Return (X, Y) of the center of cell containing provided text 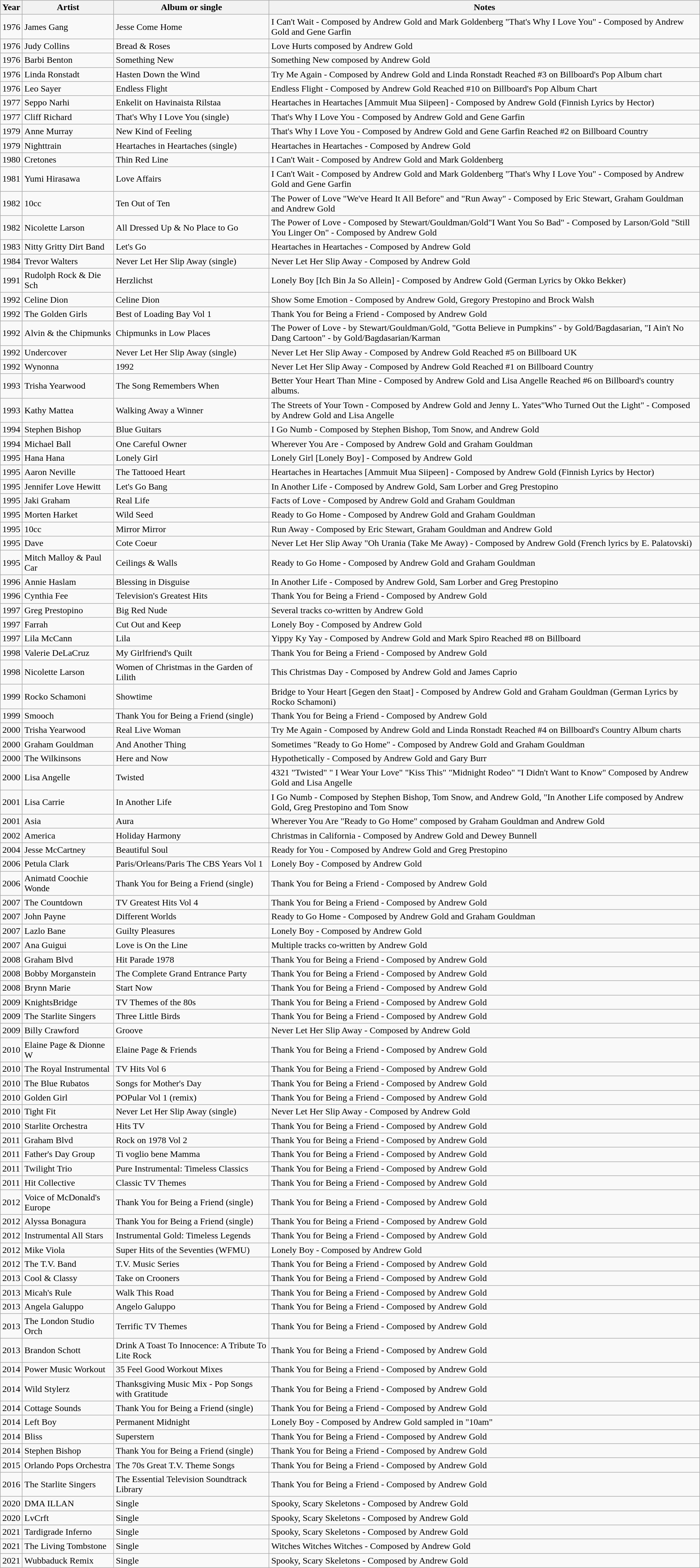
Lonely Boy - Composed by Andrew Gold sampled in "10am" (485, 1422)
Classic TV Themes (191, 1183)
Real Life (191, 501)
Wynonna (68, 367)
Ana Guigui (68, 945)
The London Studio Orch (68, 1326)
2016 (11, 1484)
Yumi Hirasawa (68, 179)
Try Me Again - Composed by Andrew Gold and Linda Ronstadt Reached #4 on Billboard's Country Album charts (485, 730)
Love Hurts composed by Andrew Gold (485, 46)
Orlando Pops Orchestra (68, 1465)
Let's Go Bang (191, 486)
Bridge to Your Heart [Gegen den Staat] - Composed by Andrew Gold and Graham Gouldman (German Lyrics by Rocko Schamoni) (485, 697)
Multiple tracks co-written by Andrew Gold (485, 945)
4321 "Twisted" " I Wear Your Love" "Kiss This" "Midnight Rodeo" "I Didn't Want to Know" Composed by Andrew Gold and Lisa Angelle (485, 778)
Animatd Coochie Wonde (68, 883)
Rock on 1978 Vol 2 (191, 1140)
1981 (11, 179)
Rocko Schamoni (68, 697)
Trevor Walters (68, 261)
Love Affairs (191, 179)
Tardigrade Inferno (68, 1532)
Mike Viola (68, 1250)
And Another Thing (191, 744)
Elaine Page & Friends (191, 1050)
Wubbaduck Remix (68, 1561)
Hypothetically - Composed by Andrew Gold and Gary Burr (485, 759)
Mirror Mirror (191, 529)
Nighttrain (68, 145)
Witches Witches Witches - Composed by Andrew Gold (485, 1546)
Jesse Come Home (191, 27)
Hasten Down the Wind (191, 74)
Big Red Nude (191, 610)
2004 (11, 850)
Voice of McDonald's Europe (68, 1202)
New Kind of Feeling (191, 131)
The Tattooed Heart (191, 472)
Hit Parade 1978 (191, 959)
Bread & Roses (191, 46)
The 70s Great T.V. Theme Songs (191, 1465)
Groove (191, 1031)
Love is On the Line (191, 945)
Kathy Mattea (68, 410)
TV Hits Vol 6 (191, 1069)
Lila McCann (68, 639)
Songs for Mother's Day (191, 1083)
Women of Christmas in the Garden of Lilith (191, 672)
Cut Out and Keep (191, 624)
Instrumental All Stars (68, 1235)
Jaki Graham (68, 501)
Best of Loading Bay Vol 1 (191, 314)
Lisa Carrie (68, 802)
Dave (68, 543)
Chipmunks in Low Places (191, 333)
Blue Guitars (191, 429)
The Golden Girls (68, 314)
James Gang (68, 27)
Lazlo Bane (68, 931)
Better Your Heart Than Mine - Composed by Andrew Gold and Lisa Angelle Reached #6 on Billboard's country albums. (485, 386)
Television's Greatest Hits (191, 596)
Album or single (191, 7)
Linda Ronstadt (68, 74)
Christmas in California - Composed by Andrew Gold and Dewey Bunnell (485, 836)
Try Me Again - Composed by Andrew Gold and Linda Ronstadt Reached #3 on Billboard's Pop Album chart (485, 74)
Ten Out of Ten (191, 203)
Farrah (68, 624)
Something New (191, 60)
The Royal Instrumental (68, 1069)
Hits TV (191, 1126)
TV Themes of the 80s (191, 1002)
Cool & Classy (68, 1278)
The Power of Love - Composed by Stewart/Gouldman/Gold"I Want You So Bad" - Composed by Larson/Gold "Still You Linger On" - Composed by Andrew Gold (485, 228)
Michael Ball (68, 444)
Billy Crawford (68, 1031)
Three Little Birds (191, 1016)
Never Let Her Slip Away - Composed by Andrew Gold Reached #1 on Billboard Country (485, 367)
I Go Numb - Composed by Stephen Bishop, Tom Snow, and Andrew Gold (485, 429)
Something New composed by Andrew Gold (485, 60)
Thin Red Line (191, 160)
Jesse McCartney (68, 850)
LvCrft (68, 1518)
Superstern (191, 1436)
Never Let Her Slip Away "Oh Urania (Take Me Away) - Composed by Andrew Gold (French lyrics by E. Palatovski) (485, 543)
Terrific TV Themes (191, 1326)
Anne Murray (68, 131)
Bliss (68, 1436)
Showtime (191, 697)
Ceilings & Walls (191, 563)
Holiday Harmony (191, 836)
Aaron Neville (68, 472)
Seppo Narhi (68, 103)
Guilty Pleasures (191, 931)
Blessing in Disguise (191, 582)
Run Away - Composed by Eric Stewart, Graham Gouldman and Andrew Gold (485, 529)
Left Boy (68, 1422)
The Countdown (68, 902)
Heartaches in Heartaches (single) (191, 145)
Paris/Orleans/Paris The CBS Years Vol 1 (191, 864)
One Careful Owner (191, 444)
Real Live Woman (191, 730)
Tight Fit (68, 1112)
Judy Collins (68, 46)
Mitch Malloy & Paul Car (68, 563)
Lonely Boy [Ich Bin Ja So Allein] - Composed by Andrew Gold (German Lyrics by Okko Bekker) (485, 280)
Aura (191, 821)
Sometimes "Ready to Go Home" - Composed by Andrew Gold and Graham Gouldman (485, 744)
Lonely Girl [Lonely Boy] - Composed by Andrew Gold (485, 458)
Golden Girl (68, 1098)
DMA ILLAN (68, 1503)
Petula Clark (68, 864)
1980 (11, 160)
Nitty Gritty Dirt Band (68, 247)
1983 (11, 247)
Pure Instrumental: Timeless Classics (191, 1169)
That's Why I Love You (single) (191, 117)
Start Now (191, 988)
Super Hits of the Seventies (WFMU) (191, 1250)
Rudolph Rock & Die Sch (68, 280)
Jennifer Love Hewitt (68, 486)
This Christmas Day - Composed by Andrew Gold and James Caprio (485, 672)
Wherever You Are "Ready to Go Home" composed by Graham Gouldman and Andrew Gold (485, 821)
The Complete Grand Entrance Party (191, 973)
I Go Numb - Composed by Stephen Bishop, Tom Snow, and Andrew Gold, "In Another Life composed by Andrew Gold, Greg Prestopino and Tom Snow (485, 802)
Hit Collective (68, 1183)
T.V. Music Series (191, 1264)
Angelo Galuppo (191, 1307)
Angela Galuppo (68, 1307)
The Streets of Your Town - Composed by Andrew Gold and Jenny L. Yates"Who Turned Out the Light" - Composed by Andrew Gold and Lisa Angelle (485, 410)
Wild Seed (191, 515)
Lonely Girl (191, 458)
The Power of Love "We've Heard It All Before" and "Run Away" - Composed by Eric Stewart, Graham Gouldman and Andrew Gold (485, 203)
Take on Crooners (191, 1278)
Bobby Morganstein (68, 973)
Starlite Orchestra (68, 1126)
Asia (68, 821)
Cliff Richard (68, 117)
Undercover (68, 352)
POPular Vol 1 (remix) (191, 1098)
Valerie DeLaCruz (68, 653)
Cynthia Fee (68, 596)
Yippy Ky Yay - Composed by Andrew Gold and Mark Spiro Reached #8 on Billboard (485, 639)
Different Worlds (191, 917)
Show Some Emotion - Composed by Andrew Gold, Gregory Prestopino and Brock Walsh (485, 300)
Instrumental Gold: Timeless Legends (191, 1235)
The Song Remembers When (191, 386)
Micah's Rule (68, 1293)
That's Why I Love You - Composed by Andrew Gold and Gene Garfin Reached #2 on Billboard Country (485, 131)
Walking Away a Winner (191, 410)
Leo Sayer (68, 89)
35 Feel Good Workout Mixes (191, 1370)
Barbi Benton (68, 60)
Brynn Marie (68, 988)
Drink A Toast To Innocence: A Tribute To Lite Rock (191, 1351)
The Wilkinsons (68, 759)
That's Why I Love You - Composed by Andrew Gold and Gene Garfin (485, 117)
Let's Go (191, 247)
Hana Hana (68, 458)
Smooch (68, 716)
Enkelit on Havinaista Rilstaa (191, 103)
Father's Day Group (68, 1154)
1991 (11, 280)
Alyssa Bonagura (68, 1221)
TV Greatest Hits Vol 4 (191, 902)
Greg Prestopino (68, 610)
Twisted (191, 778)
KnightsBridge (68, 1002)
The T.V. Band (68, 1264)
Brandon Schott (68, 1351)
The Blue Rubatos (68, 1083)
John Payne (68, 917)
Wild Stylerz (68, 1389)
Morten Harket (68, 515)
Cottage Sounds (68, 1408)
The Living Tombstone (68, 1546)
Graham Gouldman (68, 744)
2002 (11, 836)
Herzlichst (191, 280)
Several tracks co-written by Andrew Gold (485, 610)
Cote Coeur (191, 543)
America (68, 836)
Never Let Her Slip Away - Composed by Andrew Gold Reached #5 on Billboard UK (485, 352)
2015 (11, 1465)
Power Music Workout (68, 1370)
Wherever You Are - Composed by Andrew Gold and Graham Gouldman (485, 444)
Here and Now (191, 759)
Endless Flight (191, 89)
Notes (485, 7)
Elaine Page & Dionne W (68, 1050)
Permanent Midnight (191, 1422)
Lila (191, 639)
Beautiful Soul (191, 850)
I Can't Wait - Composed by Andrew Gold and Mark Goldenberg (485, 160)
Artist (68, 7)
Walk This Road (191, 1293)
Ti voglio bene Mamma (191, 1154)
Alvin & the Chipmunks (68, 333)
1984 (11, 261)
Year (11, 7)
Facts of Love - Composed by Andrew Gold and Graham Gouldman (485, 501)
Annie Haslam (68, 582)
Cretones (68, 160)
Thanksgiving Music Mix - Pop Songs with Gratitude (191, 1389)
In Another Life (191, 802)
Endless Flight - Composed by Andrew Gold Reached #10 on Billboard's Pop Album Chart (485, 89)
Twilight Trio (68, 1169)
Lisa Angelle (68, 778)
Ready for You - Composed by Andrew Gold and Greg Prestopino (485, 850)
My Girlfriend's Quilt (191, 653)
The Essential Television Soundtrack Library (191, 1484)
All Dressed Up & No Place to Go (191, 228)
